Search for the cell housing the specified text and yield its (X, Y) center coordinate. 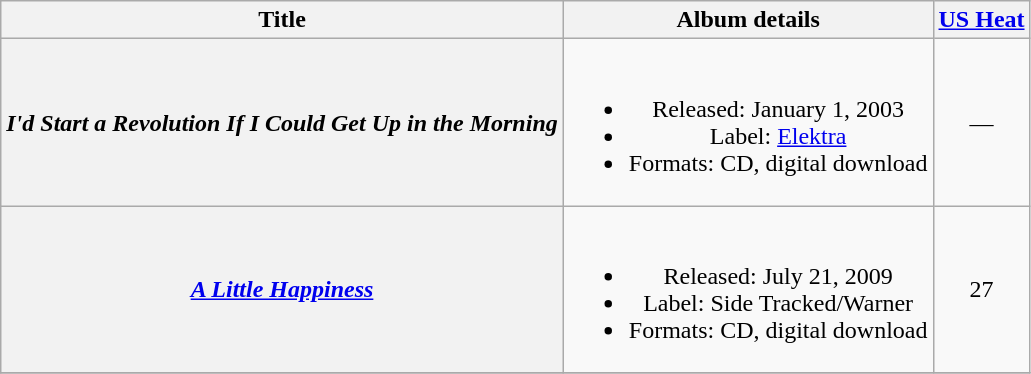
I'd Start a Revolution If I Could Get Up in the Morning (282, 122)
Released: July 21, 2009Label: Side Tracked/WarnerFormats: CD, digital download (748, 290)
Album details (748, 20)
US Heat (982, 20)
Released: January 1, 2003Label: ElektraFormats: CD, digital download (748, 122)
A Little Happiness (282, 290)
— (982, 122)
27 (982, 290)
Title (282, 20)
